Scan for the cell matching the given text and deliver its [x, y] coordinate at center. 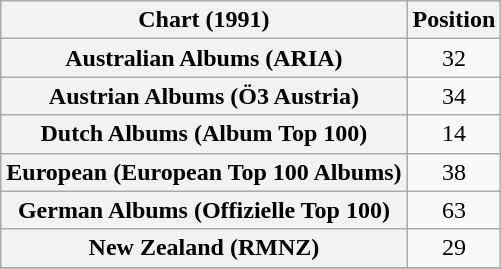
29 [454, 248]
Position [454, 20]
Australian Albums (ARIA) [204, 58]
32 [454, 58]
Austrian Albums (Ö3 Austria) [204, 96]
Chart (1991) [204, 20]
34 [454, 96]
New Zealand (RMNZ) [204, 248]
14 [454, 134]
European (European Top 100 Albums) [204, 172]
38 [454, 172]
63 [454, 210]
Dutch Albums (Album Top 100) [204, 134]
German Albums (Offizielle Top 100) [204, 210]
